Pinpoint the cell where the given text exists, returning its [x, y] midpoint coordinate. 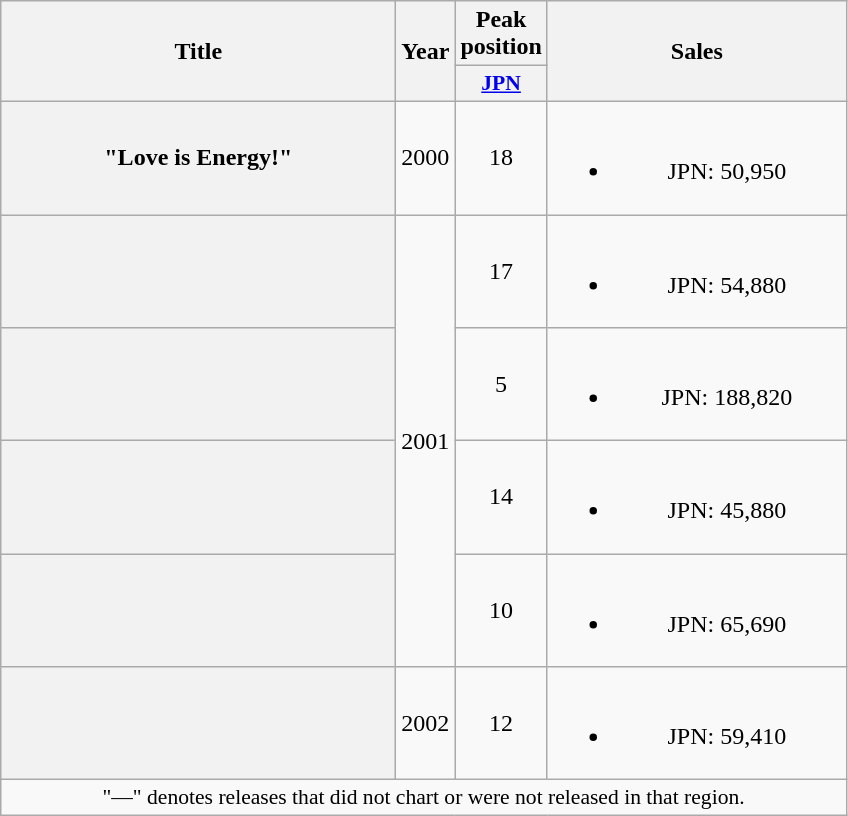
18 [501, 158]
2000 [426, 158]
Sales [696, 52]
5 [501, 384]
2002 [426, 724]
Year [426, 52]
JPN: 45,880 [696, 498]
2001 [426, 440]
17 [501, 270]
Title [198, 52]
10 [501, 610]
JPN: 188,820 [696, 384]
JPN [501, 84]
JPN: 65,690 [696, 610]
JPN: 59,410 [696, 724]
12 [501, 724]
JPN: 54,880 [696, 270]
Peak position [501, 34]
"—" denotes releases that did not chart or were not released in that region. [424, 798]
"Love is Energy!" [198, 158]
14 [501, 498]
JPN: 50,950 [696, 158]
